Scan for the cell matching the given text and deliver its [x, y] coordinate at center. 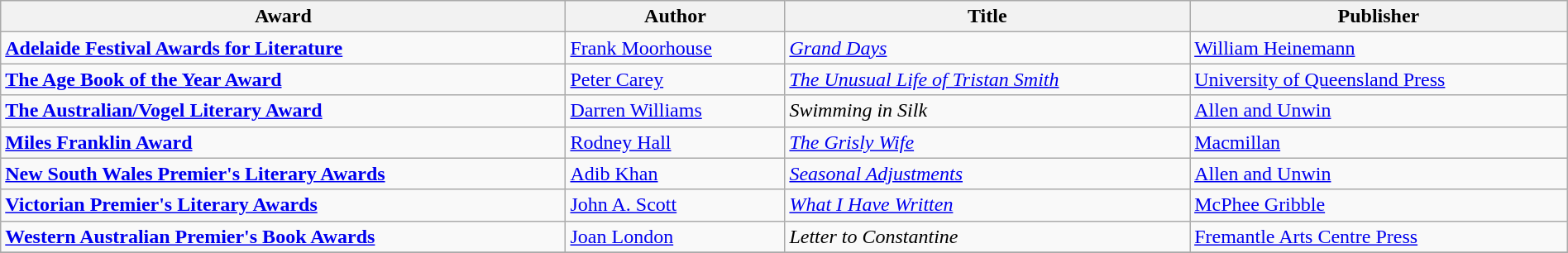
William Heinemann [1379, 48]
What I Have Written [987, 205]
University of Queensland Press [1379, 79]
The Australian/Vogel Literary Award [283, 111]
Award [283, 17]
The Grisly Wife [987, 142]
Joan London [675, 236]
Adelaide Festival Awards for Literature [283, 48]
Western Australian Premier's Book Awards [283, 236]
Peter Carey [675, 79]
Swimming in Silk [987, 111]
Victorian Premier's Literary Awards [283, 205]
Author [675, 17]
The Unusual Life of Tristan Smith [987, 79]
New South Wales Premier's Literary Awards [283, 174]
Miles Franklin Award [283, 142]
Publisher [1379, 17]
Letter to Constantine [987, 236]
Title [987, 17]
Grand Days [987, 48]
John A. Scott [675, 205]
Rodney Hall [675, 142]
Darren Williams [675, 111]
Fremantle Arts Centre Press [1379, 236]
The Age Book of the Year Award [283, 79]
Adib Khan [675, 174]
Frank Moorhouse [675, 48]
Seasonal Adjustments [987, 174]
McPhee Gribble [1379, 205]
Macmillan [1379, 142]
